Scan for the cell matching the given text and deliver its [X, Y] coordinate at center. 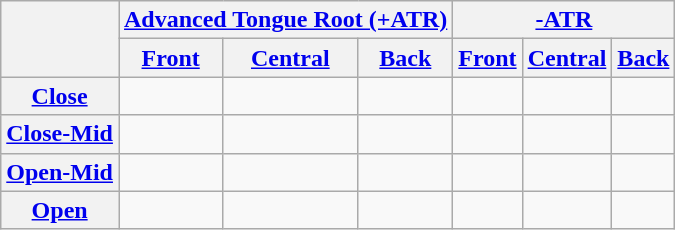
Open [60, 210]
Close-Mid [60, 134]
-ATR [564, 20]
Advanced Tongue Root (+ATR) [285, 20]
Close [60, 96]
Open-Mid [60, 172]
